Scan for the cell matching the given text and deliver its (X, Y) coordinate at center. 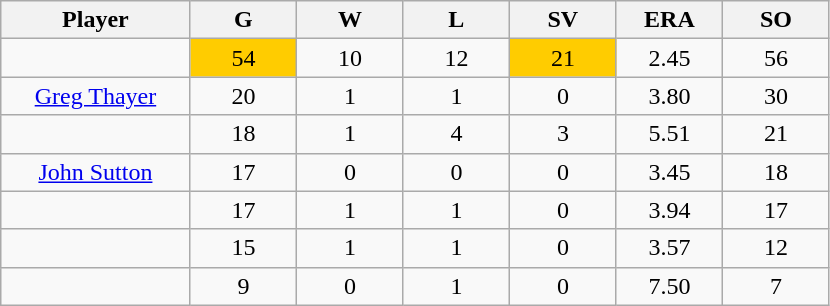
L (456, 20)
30 (776, 96)
Player (96, 20)
3.45 (669, 172)
7 (776, 286)
3.80 (669, 96)
9 (243, 286)
20 (243, 96)
7.50 (669, 286)
SO (776, 20)
2.45 (669, 58)
15 (243, 248)
10 (350, 58)
54 (243, 58)
3.94 (669, 210)
5.51 (669, 134)
3 (563, 134)
G (243, 20)
W (350, 20)
Greg Thayer (96, 96)
ERA (669, 20)
John Sutton (96, 172)
SV (563, 20)
3.57 (669, 248)
4 (456, 134)
56 (776, 58)
